Detect which cell encompasses the target text, then output its (X, Y) center coordinate. 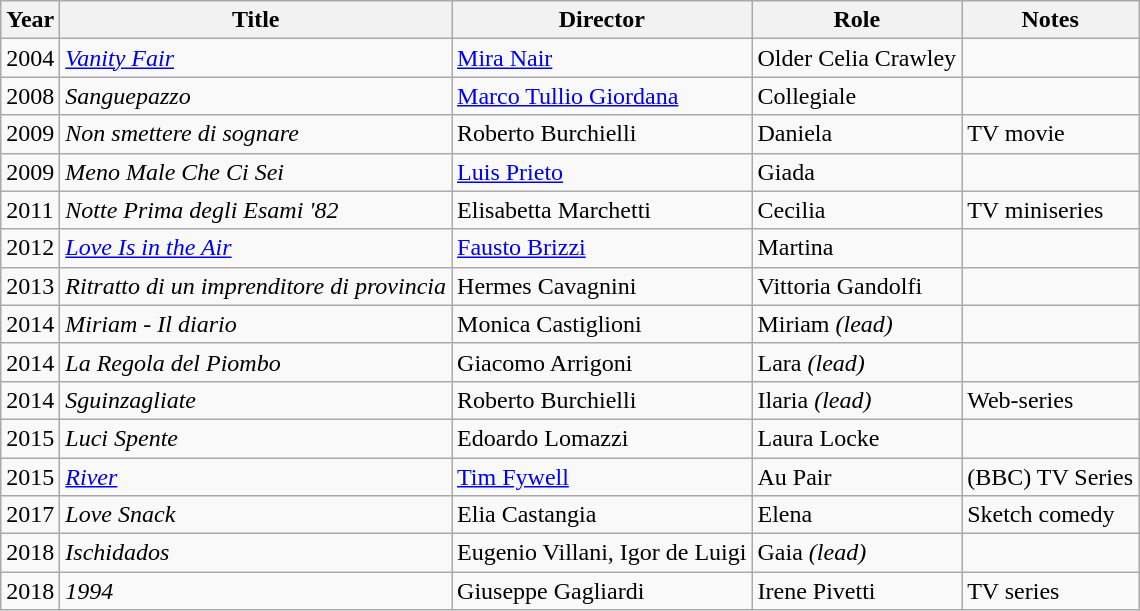
Notes (1050, 20)
TV miniseries (1050, 210)
2012 (30, 248)
Role (857, 20)
Giuseppe Gagliardi (602, 591)
Lara (lead) (857, 362)
Sketch comedy (1050, 515)
Ischidados (256, 553)
Giacomo Arrigoni (602, 362)
Monica Castiglioni (602, 324)
TV series (1050, 591)
Mira Nair (602, 58)
Au Pair (857, 477)
Daniela (857, 134)
Gaia (lead) (857, 553)
Ilaria (lead) (857, 400)
2008 (30, 96)
Sanguepazzo (256, 96)
2011 (30, 210)
Ritratto di un imprenditore di provincia (256, 286)
Elena (857, 515)
Elia Castangia (602, 515)
Love Is in the Air (256, 248)
Year (30, 20)
1994 (256, 591)
Vittoria Gandolfi (857, 286)
Title (256, 20)
Edoardo Lomazzi (602, 438)
Luis Prieto (602, 172)
Sguinzagliate (256, 400)
Miriam (lead) (857, 324)
Eugenio Villani, Igor de Luigi (602, 553)
(BBC) TV Series (1050, 477)
Vanity Fair (256, 58)
Martina (857, 248)
Giada (857, 172)
Collegiale (857, 96)
2013 (30, 286)
Web-series (1050, 400)
Hermes Cavagnini (602, 286)
Marco Tullio Giordana (602, 96)
TV movie (1050, 134)
River (256, 477)
2004 (30, 58)
Love Snack (256, 515)
Luci Spente (256, 438)
Laura Locke (857, 438)
Cecilia (857, 210)
Miriam - Il diario (256, 324)
Fausto Brizzi (602, 248)
Irene Pivetti (857, 591)
Older Celia Crawley (857, 58)
2017 (30, 515)
Director (602, 20)
Meno Male Che Ci Sei (256, 172)
Non smettere di sognare (256, 134)
Tim Fywell (602, 477)
La Regola del Piombo (256, 362)
Notte Prima degli Esami '82 (256, 210)
Elisabetta Marchetti (602, 210)
